Return (x, y) of the center of cell containing provided text 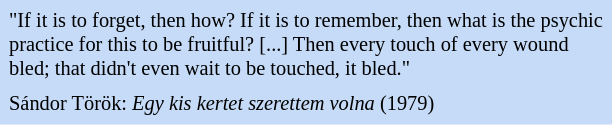
Sándor Török: Egy kis kertet szerettem volna (1979) (306, 104)
